Return the [x, y] coordinate for the center point of the cell that contains the specified text.  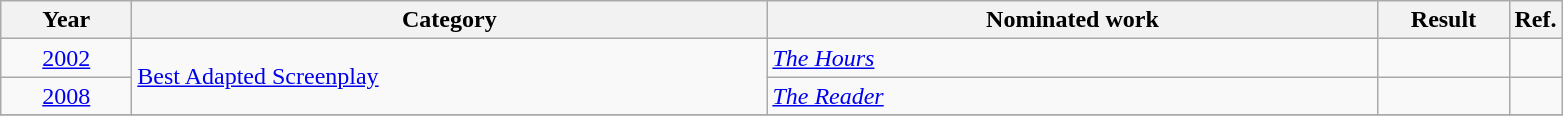
The Hours [1072, 58]
The Reader [1072, 96]
Ref. [1536, 20]
Category [450, 20]
Year [66, 20]
Result [1444, 20]
2002 [66, 58]
Best Adapted Screenplay [450, 77]
2008 [66, 96]
Nominated work [1072, 20]
